Return the (X, Y) coordinate for the center point of the cell that contains the specified text.  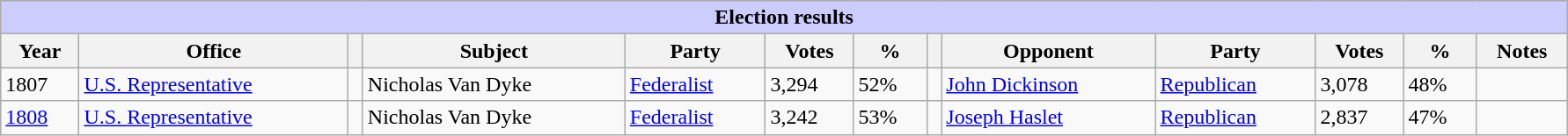
Office (214, 51)
Year (40, 51)
2,837 (1359, 118)
3,078 (1359, 84)
1807 (40, 84)
3,294 (810, 84)
53% (890, 118)
48% (1440, 84)
John Dickinson (1049, 84)
Election results (785, 18)
Notes (1522, 51)
3,242 (810, 118)
47% (1440, 118)
Subject (494, 51)
52% (890, 84)
Joseph Haslet (1049, 118)
Opponent (1049, 51)
1808 (40, 118)
